Capture the cell that displays the provided text and extract its [X, Y] central coordinate. 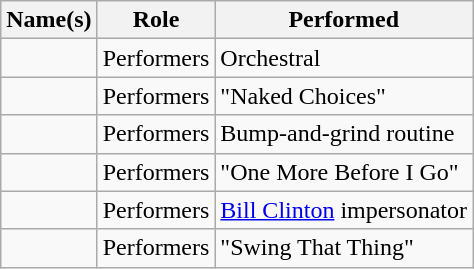
Role [156, 20]
Name(s) [49, 20]
Bill Clinton impersonator [344, 210]
Bump-and-grind routine [344, 134]
"Naked Choices" [344, 96]
Performed [344, 20]
"Swing That Thing" [344, 248]
"One More Before I Go" [344, 172]
Orchestral [344, 58]
